Scan for the cell matching the given text and deliver its [x, y] coordinate at center. 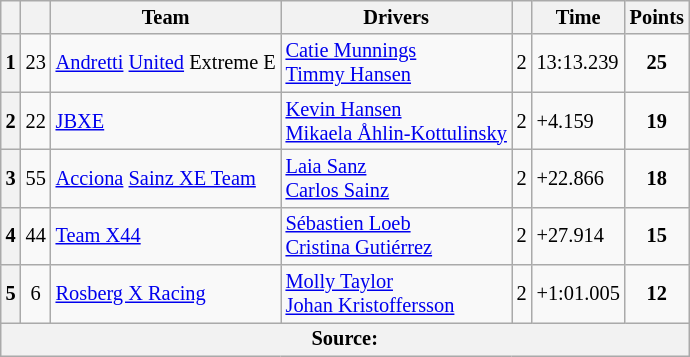
+1:01.005 [578, 294]
19 [657, 121]
22 [36, 121]
Team [166, 17]
12 [657, 294]
Time [578, 17]
3 [11, 178]
Acciona Sainz XE Team [166, 178]
Team X44 [166, 236]
15 [657, 236]
44 [36, 236]
Molly Taylor Johan Kristoffersson [396, 294]
23 [36, 63]
55 [36, 178]
+27.914 [578, 236]
+4.159 [578, 121]
Drivers [396, 17]
+22.866 [578, 178]
25 [657, 63]
Kevin Hansen Mikaela Åhlin-Kottulinsky [396, 121]
4 [11, 236]
Laia Sanz Carlos Sainz [396, 178]
Sébastien Loeb Cristina Gutiérrez [396, 236]
Source: [345, 339]
5 [11, 294]
Andretti United Extreme E [166, 63]
1 [11, 63]
Points [657, 17]
18 [657, 178]
13:13.239 [578, 63]
Rosberg X Racing [166, 294]
Catie Munnings Timmy Hansen [396, 63]
6 [36, 294]
JBXE [166, 121]
